Locate the cell with the specified text and output its (x, y) center coordinate. 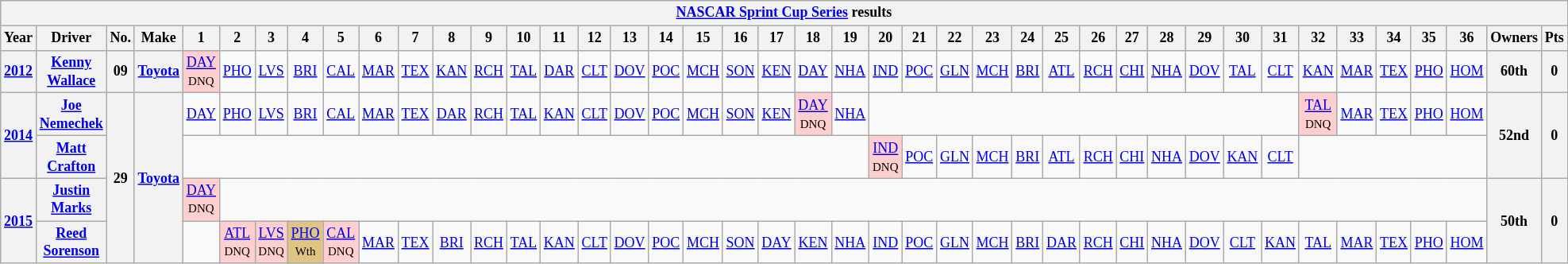
35 (1429, 38)
27 (1132, 38)
34 (1394, 38)
3 (272, 38)
Reed Sorenson (71, 243)
9 (489, 38)
25 (1062, 38)
Year (19, 38)
11 (560, 38)
TALDNQ (1318, 115)
2014 (19, 135)
22 (955, 38)
60th (1515, 72)
16 (740, 38)
Joe Nemechek (71, 115)
23 (992, 38)
4 (305, 38)
19 (850, 38)
28 (1167, 38)
24 (1027, 38)
6 (379, 38)
12 (594, 38)
7 (415, 38)
2012 (19, 72)
Pts (1555, 38)
30 (1242, 38)
09 (121, 72)
17 (776, 38)
2015 (19, 221)
26 (1098, 38)
1 (201, 38)
Driver (71, 38)
INDDNQ (886, 157)
14 (666, 38)
32 (1318, 38)
18 (813, 38)
Owners (1515, 38)
36 (1467, 38)
2 (237, 38)
13 (630, 38)
NASCAR Sprint Cup Series results (784, 13)
50th (1515, 221)
33 (1357, 38)
31 (1281, 38)
Make (159, 38)
5 (341, 38)
52nd (1515, 135)
LVSDNQ (272, 243)
15 (703, 38)
ATLDNQ (237, 243)
21 (919, 38)
Kenny Wallace (71, 72)
20 (886, 38)
Matt Crafton (71, 157)
No. (121, 38)
10 (523, 38)
CALDNQ (341, 243)
PHOWth (305, 243)
Justin Marks (71, 200)
8 (452, 38)
